Provide the [x, y] coordinate of the cell's center where the given text is located.  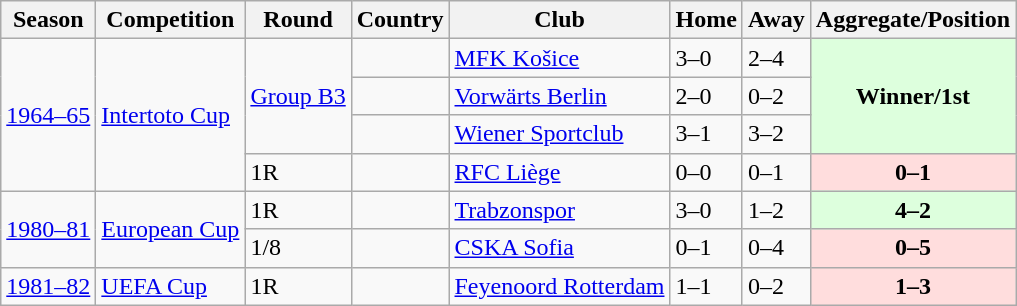
1–3 [912, 286]
Winner/1st [912, 96]
2–4 [776, 58]
Home [706, 20]
1–1 [706, 286]
Trabzonspor [560, 210]
4–2 [912, 210]
Vorwärts Berlin [560, 96]
1–2 [776, 210]
1980–81 [48, 229]
0–4 [776, 248]
UEFA Cup [170, 286]
Aggregate/Position [912, 20]
Club [560, 20]
2–0 [706, 96]
1981–82 [48, 286]
Wiener Sportclub [560, 134]
European Cup [170, 229]
3–1 [706, 134]
CSKA Sofia [560, 248]
RFC Liège [560, 172]
Competition [170, 20]
Intertoto Cup [170, 115]
Feyenoord Rotterdam [560, 286]
Season [48, 20]
Group B3 [298, 96]
1964–65 [48, 115]
MFK Košice [560, 58]
3–2 [776, 134]
Round [298, 20]
0–5 [912, 248]
1/8 [298, 248]
0–0 [706, 172]
Country [400, 20]
Away [776, 20]
